Extract the (X, Y) coordinate from the center of the cell holding the provided text.  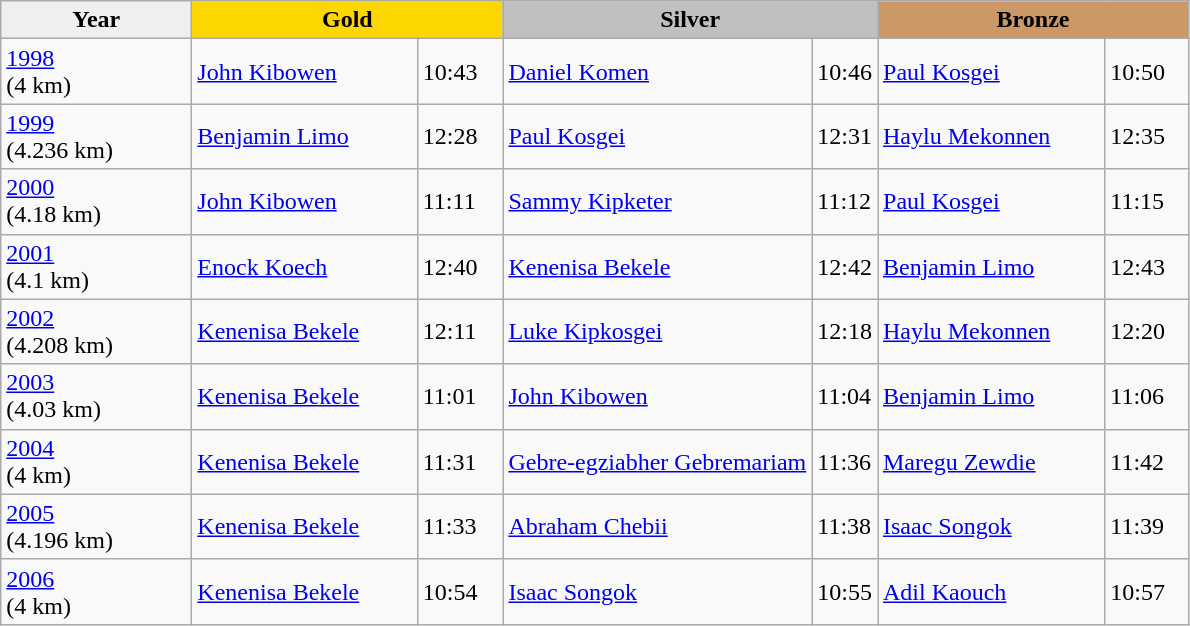
11:12 (845, 202)
10:54 (460, 592)
1998(4 km) (96, 72)
10:46 (845, 72)
11:15 (1147, 202)
Year (96, 20)
12:31 (845, 136)
12:35 (1147, 136)
Daniel Komen (658, 72)
Gold (348, 20)
Enock Koech (304, 266)
Maregu Zewdie (992, 462)
2003(4.03 km) (96, 396)
11:33 (460, 526)
12:28 (460, 136)
Adil Kaouch (992, 592)
12:42 (845, 266)
2005(4.196 km) (96, 526)
12:18 (845, 332)
11:38 (845, 526)
12:20 (1147, 332)
10:43 (460, 72)
12:40 (460, 266)
Abraham Chebii (658, 526)
11:04 (845, 396)
Luke Kipkosgei (658, 332)
11:01 (460, 396)
11:36 (845, 462)
11:31 (460, 462)
2001(4.1 km) (96, 266)
1999(4.236 km) (96, 136)
12:43 (1147, 266)
Silver (690, 20)
2004(4 km) (96, 462)
10:57 (1147, 592)
2002(4.208 km) (96, 332)
11:11 (460, 202)
2006(4 km) (96, 592)
11:42 (1147, 462)
Sammy Kipketer (658, 202)
2000(4.18 km) (96, 202)
11:06 (1147, 396)
10:55 (845, 592)
Gebre-egziabher Gebremariam (658, 462)
12:11 (460, 332)
10:50 (1147, 72)
Bronze (1034, 20)
11:39 (1147, 526)
